Identify which cell holds the provided text, then report its (x, y) central coordinate. 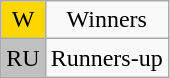
Winners (106, 20)
Runners-up (106, 58)
W (23, 20)
RU (23, 58)
